Capture the cell that displays the provided text and extract its (X, Y) central coordinate. 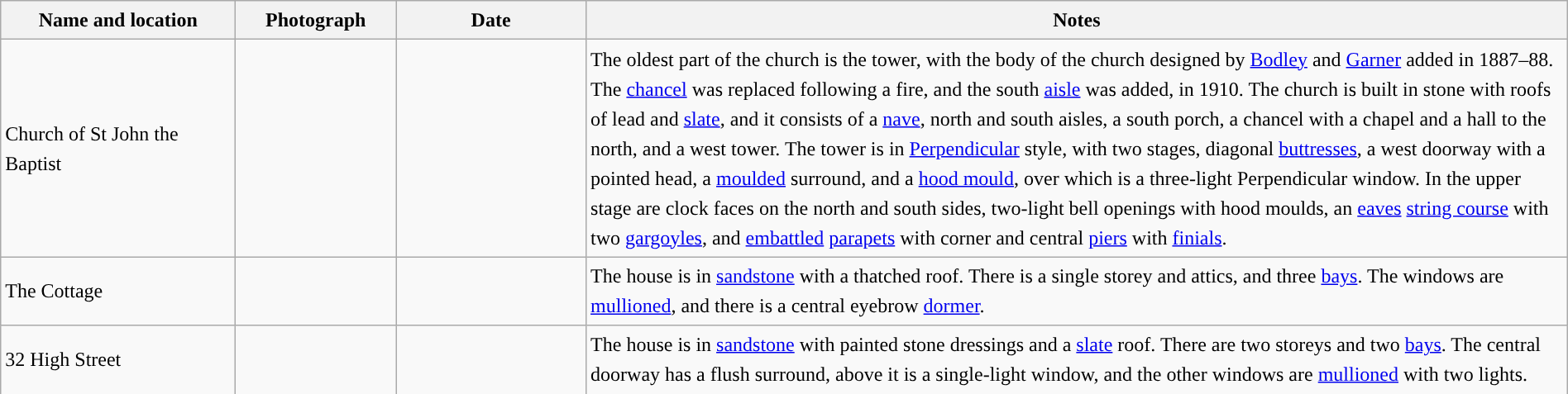
32 High Street (118, 360)
Notes (1077, 20)
Photograph (316, 20)
Church of St John the Baptist (118, 149)
The Cottage (118, 291)
Date (491, 20)
Name and location (118, 20)
